Locate the cell with the specified text and output its [X, Y] center coordinate. 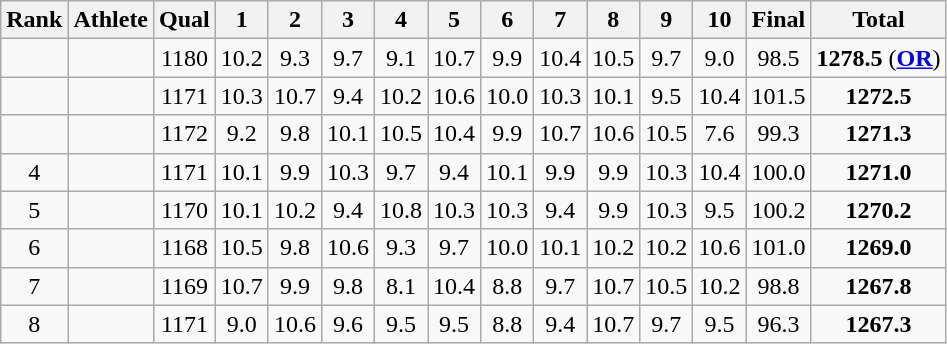
7.6 [720, 134]
98.8 [778, 286]
9.6 [348, 324]
101.5 [778, 96]
1170 [185, 210]
1267.8 [878, 286]
Athlete [111, 20]
Qual [185, 20]
1 [242, 20]
100.2 [778, 210]
1168 [185, 248]
1172 [185, 134]
96.3 [778, 324]
9 [666, 20]
1267.3 [878, 324]
Rank [34, 20]
1169 [185, 286]
1278.5 (OR) [878, 58]
8.1 [402, 286]
1269.0 [878, 248]
1271.3 [878, 134]
9.2 [242, 134]
1270.2 [878, 210]
101.0 [778, 248]
1180 [185, 58]
100.0 [778, 172]
9.1 [402, 58]
98.5 [778, 58]
1271.0 [878, 172]
3 [348, 20]
10.8 [402, 210]
Total [878, 20]
1272.5 [878, 96]
Final [778, 20]
99.3 [778, 134]
10 [720, 20]
2 [294, 20]
